Pinpoint the cell where the given text exists, returning its [x, y] midpoint coordinate. 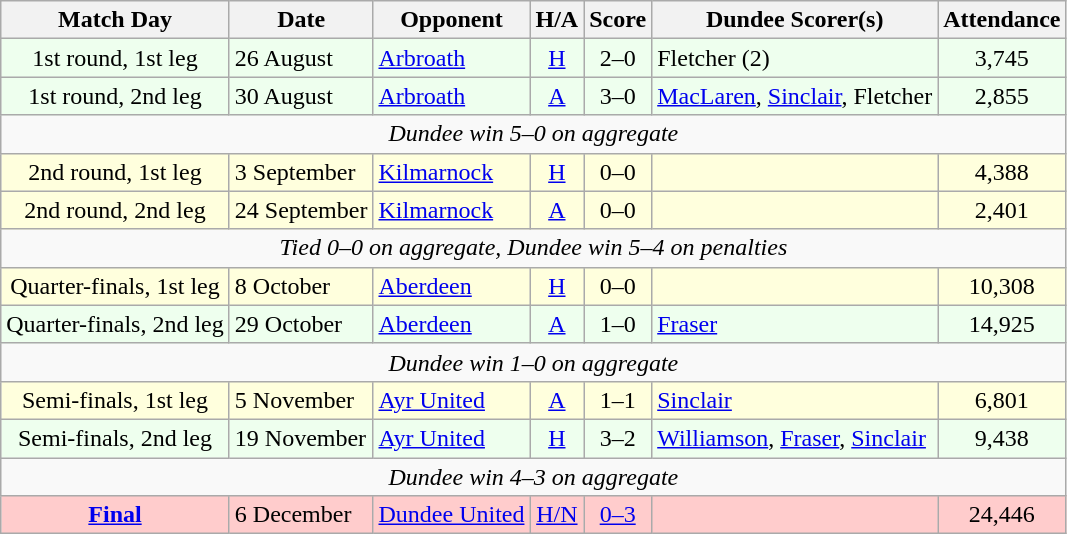
4,388 [1002, 172]
24 September [301, 210]
Quarter-finals, 1st leg [116, 286]
19 November [301, 438]
5 November [301, 400]
MacLaren, Sinclair, Fletcher [795, 96]
Dundee win 1–0 on aggregate [534, 362]
3,745 [1002, 58]
1st round, 1st leg [116, 58]
Dundee win 4–3 on aggregate [534, 477]
Fraser [795, 324]
Dundee United [452, 515]
0–3 [618, 515]
Semi-finals, 1st leg [116, 400]
Sinclair [795, 400]
Dundee win 5–0 on aggregate [534, 134]
2–0 [618, 58]
8 October [301, 286]
3 September [301, 172]
H/A [557, 20]
Score [618, 20]
Final [116, 515]
10,308 [1002, 286]
Date [301, 20]
Attendance [1002, 20]
3–2 [618, 438]
Fletcher (2) [795, 58]
2nd round, 2nd leg [116, 210]
Dundee Scorer(s) [795, 20]
29 October [301, 324]
3–0 [618, 96]
26 August [301, 58]
1–0 [618, 324]
H/N [557, 515]
2,855 [1002, 96]
2nd round, 1st leg [116, 172]
14,925 [1002, 324]
6 December [301, 515]
Opponent [452, 20]
9,438 [1002, 438]
2,401 [1002, 210]
1–1 [618, 400]
6,801 [1002, 400]
30 August [301, 96]
1st round, 2nd leg [116, 96]
Williamson, Fraser, Sinclair [795, 438]
Quarter-finals, 2nd leg [116, 324]
Tied 0–0 on aggregate, Dundee win 5–4 on penalties [534, 248]
24,446 [1002, 515]
Semi-finals, 2nd leg [116, 438]
Match Day [116, 20]
